Determine the (X, Y) coordinate at the center of the cell enclosing the given text.  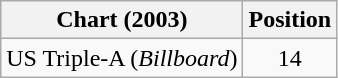
14 (290, 58)
Chart (2003) (122, 20)
US Triple-A (Billboard) (122, 58)
Position (290, 20)
